Scan for the cell matching the given text and deliver its [X, Y] coordinate at center. 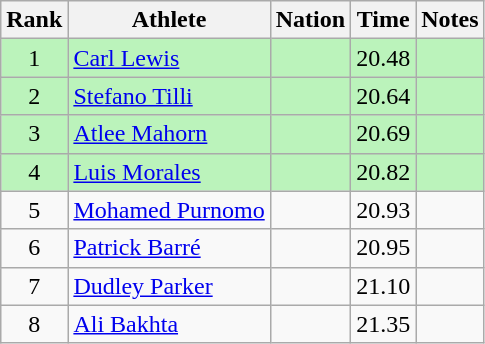
20.64 [384, 96]
1 [34, 58]
Time [384, 20]
21.10 [384, 286]
Stefano Tilli [169, 96]
Atlee Mahorn [169, 134]
Luis Morales [169, 172]
20.95 [384, 248]
Carl Lewis [169, 58]
20.93 [384, 210]
Dudley Parker [169, 286]
21.35 [384, 324]
Ali Bakhta [169, 324]
6 [34, 248]
2 [34, 96]
3 [34, 134]
Nation [310, 20]
Patrick Barré [169, 248]
7 [34, 286]
5 [34, 210]
Mohamed Purnomo [169, 210]
8 [34, 324]
20.69 [384, 134]
Notes [450, 20]
Athlete [169, 20]
20.48 [384, 58]
4 [34, 172]
Rank [34, 20]
20.82 [384, 172]
